Search for the cell housing the specified text and yield its (X, Y) center coordinate. 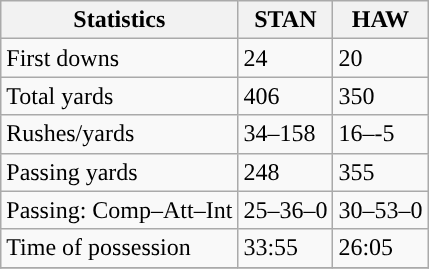
20 (380, 58)
24 (286, 58)
248 (286, 172)
34–158 (286, 134)
26:05 (380, 248)
HAW (380, 20)
Rushes/yards (120, 134)
Time of possession (120, 248)
355 (380, 172)
Passing yards (120, 172)
16–-5 (380, 134)
406 (286, 96)
STAN (286, 20)
Passing: Comp–Att–Int (120, 210)
Total yards (120, 96)
Statistics (120, 20)
33:55 (286, 248)
25–36–0 (286, 210)
350 (380, 96)
30–53–0 (380, 210)
First downs (120, 58)
